Find where the given text appears and provide that cell's center as (X, Y) coordinate. 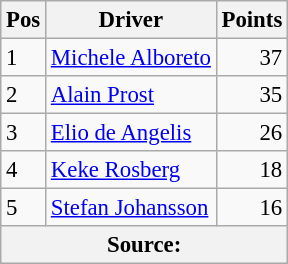
5 (24, 208)
37 (252, 58)
Stefan Johansson (132, 208)
Michele Alboreto (132, 58)
Alain Prost (132, 95)
Keke Rosberg (132, 170)
35 (252, 95)
26 (252, 133)
Points (252, 20)
3 (24, 133)
1 (24, 58)
16 (252, 208)
2 (24, 95)
4 (24, 170)
18 (252, 170)
Source: (144, 245)
Elio de Angelis (132, 133)
Driver (132, 20)
Pos (24, 20)
